Output the [X, Y] coordinate of the center of the cell containing the given text.  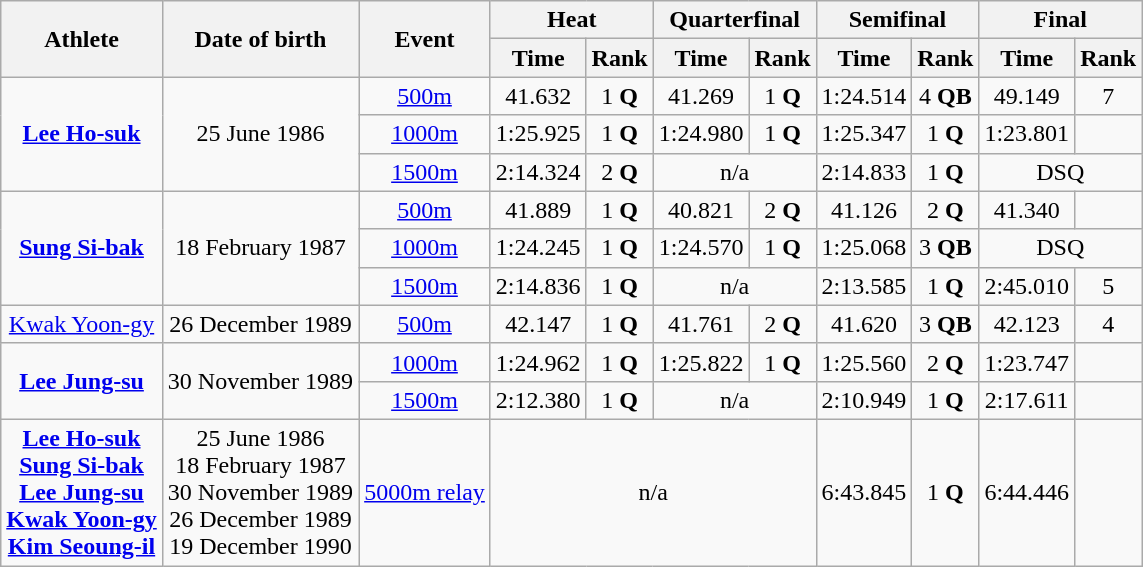
2:14.324 [538, 172]
42.147 [538, 324]
1:25.068 [864, 248]
41.126 [864, 210]
41.340 [1027, 210]
41.761 [701, 324]
1:25.560 [864, 362]
1:23.747 [1027, 362]
Athlete [82, 39]
2:12.380 [538, 400]
49.149 [1027, 96]
Lee Jung-su [82, 381]
26 December 1989 [260, 324]
Kwak Yoon-gy [82, 324]
1:24.962 [538, 362]
41.889 [538, 210]
Heat [572, 20]
Lee Ho-suk [82, 134]
5 [1108, 286]
1:23.801 [1027, 134]
2:45.010 [1027, 286]
25 June 1986 [260, 134]
Sung Si-bak [82, 248]
6:43.845 [864, 492]
Final [1060, 20]
4 [1108, 324]
Lee Ho-sukSung Si-bakLee Jung-suKwak Yoon-gyKim Seoung-il [82, 492]
18 February 1987 [260, 248]
4 QB [946, 96]
1:24.514 [864, 96]
2:14.833 [864, 172]
1:25.822 [701, 362]
30 November 1989 [260, 381]
41.632 [538, 96]
Date of birth [260, 39]
1:24.245 [538, 248]
1:24.980 [701, 134]
1:25.925 [538, 134]
Semifinal [898, 20]
40.821 [701, 210]
41.269 [701, 96]
2:14.836 [538, 286]
7 [1108, 96]
25 June 198618 February 198730 November 198926 December 198919 December 1990 [260, 492]
42.123 [1027, 324]
2:13.585 [864, 286]
5000m relay [425, 492]
2:10.949 [864, 400]
2:17.611 [1027, 400]
6:44.446 [1027, 492]
Quarterfinal [734, 20]
1:25.347 [864, 134]
Event [425, 39]
1:24.570 [701, 248]
41.620 [864, 324]
